Provide the (x, y) coordinate of the cell's center where the given text is located.  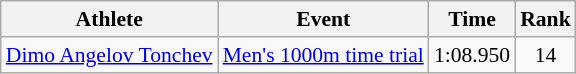
Men's 1000m time trial (324, 55)
Time (472, 19)
Rank (546, 19)
Event (324, 19)
Athlete (110, 19)
Dimo Angelov Tonchev (110, 55)
14 (546, 55)
1:08.950 (472, 55)
